Find where the given text appears and provide that cell's center as (x, y) coordinate. 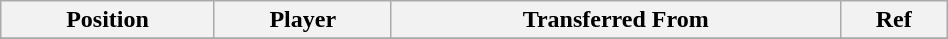
Position (108, 20)
Transferred From (616, 20)
Ref (894, 20)
Player (302, 20)
